From the cell containing the given text, extract its center point as [x, y] coordinate. 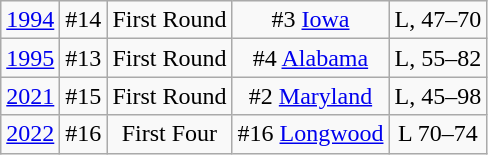
1994 [30, 20]
#16 Longwood [310, 134]
#2 Maryland [310, 96]
#15 [84, 96]
#14 [84, 20]
L, 55–82 [438, 58]
L, 47–70 [438, 20]
L 70–74 [438, 134]
#3 Iowa [310, 20]
#13 [84, 58]
L, 45–98 [438, 96]
#16 [84, 134]
1995 [30, 58]
2022 [30, 134]
2021 [30, 96]
#4 Alabama [310, 58]
First Four [170, 134]
